Return (x, y) of the center of cell containing provided text 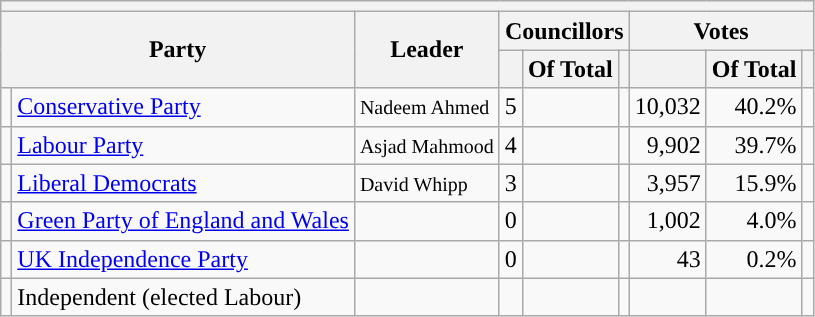
Leader (426, 50)
Nadeem Ahmed (426, 107)
Councillors (564, 31)
Votes (721, 31)
1,002 (668, 221)
Asjad Mahmood (426, 145)
Labour Party (184, 145)
0.2% (754, 259)
UK Independence Party (184, 259)
Conservative Party (184, 107)
Independent (elected Labour) (184, 297)
43 (668, 259)
40.2% (754, 107)
9,902 (668, 145)
39.7% (754, 145)
5 (510, 107)
David Whipp (426, 183)
10,032 (668, 107)
Green Party of England and Wales (184, 221)
4.0% (754, 221)
15.9% (754, 183)
3 (510, 183)
3,957 (668, 183)
4 (510, 145)
Liberal Democrats (184, 183)
Party (178, 50)
